Scan for the cell matching the given text and deliver its (x, y) coordinate at center. 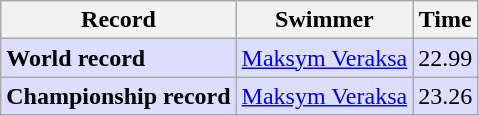
Record (118, 20)
Time (446, 20)
23.26 (446, 96)
22.99 (446, 58)
Swimmer (324, 20)
Championship record (118, 96)
World record (118, 58)
